Extract the [X, Y] coordinate from the center of the cell holding the provided text.  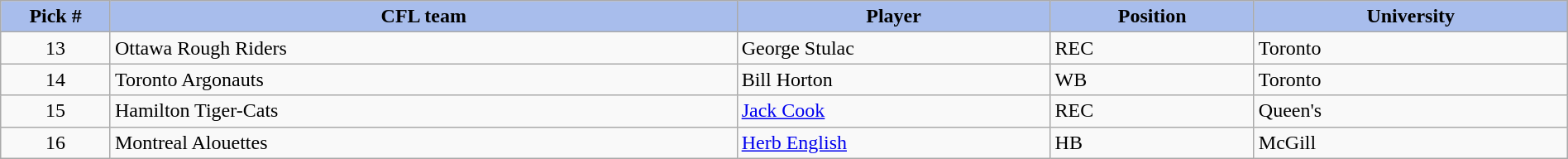
Montreal Alouettes [423, 142]
University [1411, 17]
CFL team [423, 17]
16 [56, 142]
Position [1152, 17]
Ottawa Rough Riders [423, 48]
14 [56, 79]
Herb English [893, 142]
Toronto Argonauts [423, 79]
WB [1152, 79]
Jack Cook [893, 111]
HB [1152, 142]
Pick # [56, 17]
Player [893, 17]
Bill Horton [893, 79]
McGill [1411, 142]
Hamilton Tiger-Cats [423, 111]
George Stulac [893, 48]
Queen's [1411, 111]
15 [56, 111]
13 [56, 48]
